Determine the [x, y] coordinate at the center of the cell enclosing the given text.  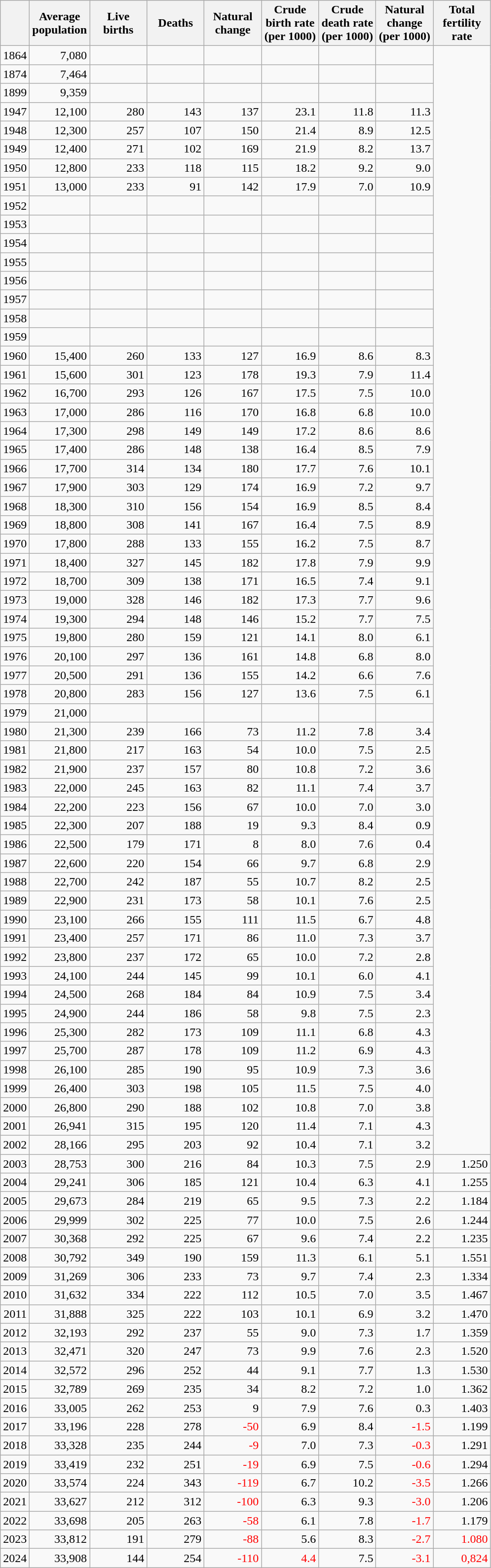
129 [176, 487]
12,100 [60, 112]
315 [118, 1126]
1.255 [462, 1183]
115 [233, 168]
Crude death rate (per 1000) [347, 23]
17.7 [290, 468]
142 [233, 187]
7,080 [60, 55]
-3.1 [405, 1558]
Crude birth rate (per 1000) [290, 23]
260 [118, 356]
263 [176, 1521]
86 [233, 938]
1953 [15, 224]
12,800 [60, 168]
2021 [15, 1502]
157 [176, 769]
8.7 [405, 543]
17,000 [60, 412]
283 [118, 694]
14.8 [290, 656]
1.467 [462, 1295]
-19 [233, 1464]
269 [118, 1389]
1956 [15, 281]
-1.5 [405, 1426]
Live births [118, 23]
2017 [15, 1426]
1.235 [462, 1239]
137 [233, 112]
23,400 [60, 938]
212 [118, 1502]
1979 [15, 713]
1989 [15, 901]
1.291 [462, 1445]
10.7 [290, 882]
2020 [15, 1483]
-88 [233, 1539]
2001 [15, 1126]
1864 [15, 55]
205 [118, 1521]
15,600 [60, 375]
312 [176, 1502]
2018 [15, 1445]
33,574 [60, 1483]
1961 [15, 375]
296 [118, 1370]
279 [176, 1539]
33,812 [60, 1539]
268 [118, 994]
-58 [233, 1521]
187 [176, 882]
1997 [15, 1051]
1998 [15, 1070]
112 [233, 1295]
262 [118, 1408]
1952 [15, 205]
-3.5 [405, 1483]
28,166 [60, 1145]
33,698 [60, 1521]
1967 [15, 487]
13,000 [60, 187]
325 [118, 1314]
105 [233, 1088]
54 [233, 750]
-0.3 [405, 1445]
1995 [15, 1013]
1.359 [462, 1333]
24,500 [60, 994]
1963 [15, 412]
1.470 [462, 1314]
33,005 [60, 1408]
5.6 [290, 1539]
6.0 [347, 976]
91 [176, 187]
2009 [15, 1276]
118 [176, 168]
103 [233, 1314]
13.6 [290, 694]
10.5 [290, 1295]
1969 [15, 525]
185 [176, 1183]
22,200 [60, 806]
2013 [15, 1351]
32,193 [60, 1333]
9.8 [290, 1013]
1973 [15, 600]
1.520 [462, 1351]
6.6 [347, 675]
1958 [15, 318]
16.5 [290, 581]
9.2 [347, 168]
150 [233, 130]
1.294 [462, 1464]
161 [233, 656]
170 [233, 412]
26,400 [60, 1088]
144 [118, 1558]
20,800 [60, 694]
1948 [15, 130]
22,600 [60, 863]
17,400 [60, 450]
1992 [15, 957]
1959 [15, 337]
1.199 [462, 1426]
172 [176, 957]
143 [176, 112]
10.2 [347, 1483]
180 [233, 468]
9,359 [60, 93]
4.0 [405, 1088]
1.334 [462, 1276]
328 [118, 600]
1.244 [462, 1220]
11.8 [347, 112]
1.551 [462, 1258]
21.9 [290, 149]
12.5 [405, 130]
284 [118, 1201]
203 [176, 1145]
291 [118, 675]
1.362 [462, 1389]
195 [176, 1126]
1970 [15, 543]
126 [176, 393]
334 [118, 1295]
22,500 [60, 844]
1982 [15, 769]
Average population [60, 23]
31,269 [60, 1276]
290 [118, 1107]
2.6 [405, 1220]
123 [176, 375]
-100 [233, 1502]
1949 [15, 149]
17,900 [60, 487]
33,419 [60, 1464]
169 [233, 149]
2024 [15, 1558]
294 [118, 619]
1976 [15, 656]
3.0 [405, 806]
2012 [15, 1333]
99 [233, 976]
Natural change [233, 23]
3.5 [405, 1295]
2010 [15, 1295]
32,572 [60, 1370]
245 [118, 788]
282 [118, 1032]
4.8 [405, 919]
219 [176, 1201]
247 [176, 1351]
18,400 [60, 562]
111 [233, 919]
320 [118, 1351]
29,241 [60, 1183]
12,400 [60, 149]
25,700 [60, 1051]
77 [233, 1220]
141 [176, 525]
9.5 [290, 1201]
1990 [15, 919]
17,300 [60, 431]
33,627 [60, 1502]
0.4 [405, 844]
Deaths [176, 23]
13.7 [405, 149]
1947 [15, 112]
1.184 [462, 1201]
0.3 [405, 1408]
28,753 [60, 1163]
1965 [15, 450]
271 [118, 149]
278 [176, 1426]
18,800 [60, 525]
17.9 [290, 187]
33,328 [60, 1445]
232 [118, 1464]
16.2 [290, 543]
1987 [15, 863]
1974 [15, 619]
0.9 [405, 825]
22,900 [60, 901]
23,800 [60, 957]
-3.0 [405, 1502]
1977 [15, 675]
25,300 [60, 1032]
19,000 [60, 600]
1955 [15, 262]
21,900 [60, 769]
1978 [15, 694]
20,500 [60, 675]
242 [118, 882]
343 [176, 1483]
19 [233, 825]
1962 [15, 393]
198 [176, 1088]
1988 [15, 882]
82 [233, 788]
14.2 [290, 675]
18,300 [60, 506]
1986 [15, 844]
22,700 [60, 882]
18.2 [290, 168]
19,800 [60, 638]
191 [118, 1539]
22,000 [60, 788]
19.3 [290, 375]
1.3 [405, 1370]
287 [118, 1051]
1991 [15, 938]
179 [118, 844]
14.1 [290, 638]
120 [233, 1126]
0,824 [462, 1558]
24,100 [60, 976]
1964 [15, 431]
2019 [15, 1464]
224 [118, 1483]
2005 [15, 1201]
12,300 [60, 130]
-9 [233, 1445]
2015 [15, 1389]
21,000 [60, 713]
19,300 [60, 619]
2003 [15, 1163]
Total fertility rate [462, 23]
300 [118, 1163]
1.403 [462, 1408]
239 [118, 731]
1966 [15, 468]
17.5 [290, 393]
2006 [15, 1220]
8 [233, 844]
22,300 [60, 825]
166 [176, 731]
134 [176, 468]
11.0 [290, 938]
220 [118, 863]
26,100 [60, 1070]
298 [118, 431]
23.1 [290, 112]
30,368 [60, 1239]
254 [176, 1558]
1960 [15, 356]
2000 [15, 1107]
17.3 [290, 600]
1981 [15, 750]
1972 [15, 581]
1999 [15, 1088]
285 [118, 1070]
-110 [233, 1558]
1.0 [405, 1389]
217 [118, 750]
17.2 [290, 431]
1899 [15, 93]
30,792 [60, 1258]
1.206 [462, 1502]
29,999 [60, 1220]
1.179 [462, 1521]
33,196 [60, 1426]
31,888 [60, 1314]
1994 [15, 994]
2.8 [405, 957]
251 [176, 1464]
223 [118, 806]
1.266 [462, 1483]
31,632 [60, 1295]
4.4 [290, 1558]
2023 [15, 1539]
1874 [15, 74]
297 [118, 656]
21,300 [60, 731]
107 [176, 130]
23,100 [60, 919]
1.7 [405, 1333]
293 [118, 393]
1985 [15, 825]
266 [118, 919]
314 [118, 468]
228 [118, 1426]
252 [176, 1370]
34 [233, 1389]
3.8 [405, 1107]
1996 [15, 1032]
1.250 [462, 1163]
1954 [15, 243]
2008 [15, 1258]
5.1 [405, 1258]
1.530 [462, 1370]
116 [176, 412]
302 [118, 1220]
1968 [15, 506]
174 [233, 487]
18,700 [60, 581]
309 [118, 581]
10.3 [290, 1163]
26,941 [60, 1126]
20,100 [60, 656]
Natural change (per 1000) [405, 23]
207 [118, 825]
1.080 [462, 1539]
9 [233, 1408]
32,789 [60, 1389]
15,400 [60, 356]
1950 [15, 168]
-0.6 [405, 1464]
253 [176, 1408]
17.8 [290, 562]
24,900 [60, 1013]
-50 [233, 1426]
29,673 [60, 1201]
95 [233, 1070]
92 [233, 1145]
184 [176, 994]
-119 [233, 1483]
349 [118, 1258]
16.8 [290, 412]
-2.7 [405, 1539]
2007 [15, 1239]
17,800 [60, 543]
2004 [15, 1183]
1951 [15, 187]
15.2 [290, 619]
-1.7 [405, 1521]
2002 [15, 1145]
2016 [15, 1408]
301 [118, 375]
1983 [15, 788]
231 [118, 901]
16,700 [60, 393]
33,908 [60, 1558]
327 [118, 562]
295 [118, 1145]
21.4 [290, 130]
310 [118, 506]
1975 [15, 638]
1980 [15, 731]
21,800 [60, 750]
1957 [15, 300]
44 [233, 1370]
1993 [15, 976]
186 [176, 1013]
7,464 [60, 74]
2011 [15, 1314]
66 [233, 863]
26,800 [60, 1107]
32,471 [60, 1351]
288 [118, 543]
80 [233, 769]
2022 [15, 1521]
17,700 [60, 468]
1984 [15, 806]
2014 [15, 1370]
216 [176, 1163]
308 [118, 525]
1971 [15, 562]
